Return [x, y] of the center of cell containing provided text 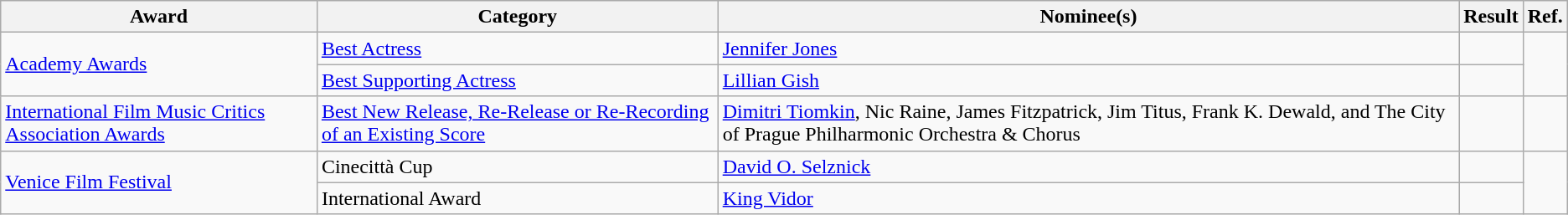
Academy Awards [159, 64]
Dimitri Tiomkin, Nic Raine, James Fitzpatrick, Jim Titus, Frank K. Dewald, and The City of Prague Philharmonic Orchestra & Chorus [1089, 124]
Result [1491, 17]
Lillian Gish [1089, 80]
David O. Selznick [1089, 166]
Category [518, 17]
Best New Release, Re-Release or Re-Recording of an Existing Score [518, 124]
Award [159, 17]
Ref. [1545, 17]
International Film Music Critics Association Awards [159, 124]
Best Actress [518, 49]
International Award [518, 198]
Nominee(s) [1089, 17]
Jennifer Jones [1089, 49]
King Vidor [1089, 198]
Venice Film Festival [159, 182]
Cinecittà Cup [518, 166]
Best Supporting Actress [518, 80]
